Output the [x, y] coordinate of the center of the cell containing the given text.  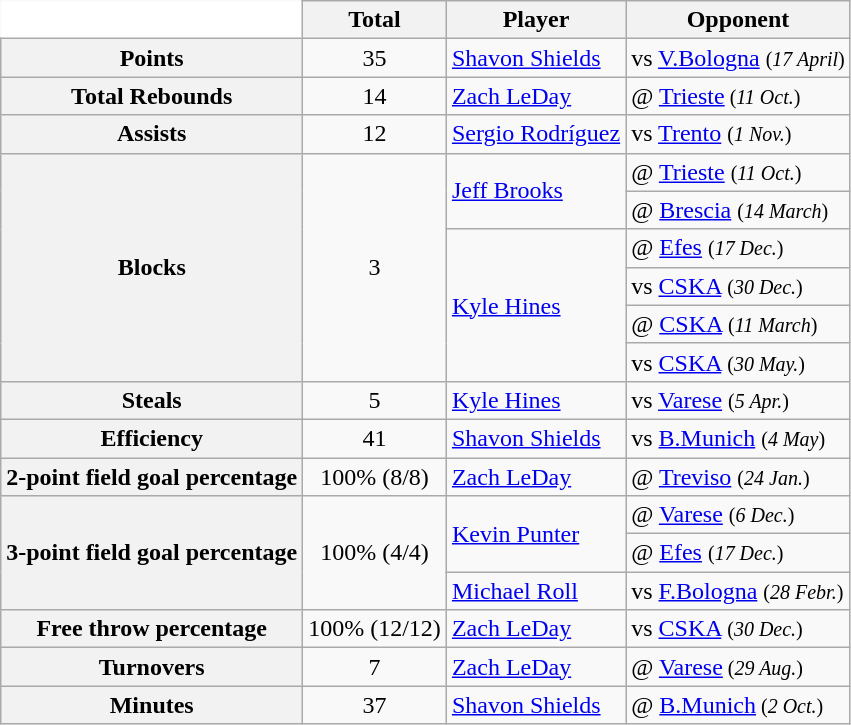
37 [375, 705]
@ Varese (6 Dec.) [738, 515]
Jeff Brooks [536, 191]
@ Treviso (24 Jan.) [738, 477]
Free throw percentage [152, 629]
Steals [152, 400]
Total Rebounds [152, 96]
@ Varese (29 Aug.) [738, 667]
5 [375, 400]
@ Brescia (14 March) [738, 210]
100% (8/8) [375, 477]
vs CSKA (30 May.) [738, 362]
vs V.Bologna (17 April) [738, 58]
2-point field goal percentage [152, 477]
Efficiency [152, 438]
Michael Roll [536, 591]
Turnovers [152, 667]
vs Varese (5 Apr.) [738, 400]
vs B.Munich (4 May) [738, 438]
Blocks [152, 267]
7 [375, 667]
Sergio Rodríguez [536, 134]
3 [375, 267]
@ CSKA (11 March) [738, 324]
Kevin Punter [536, 534]
12 [375, 134]
3-point field goal percentage [152, 553]
Total [375, 20]
35 [375, 58]
41 [375, 438]
100% (4/4) [375, 553]
Points [152, 58]
Player [536, 20]
Opponent [738, 20]
vs Trento (1 Nov.) [738, 134]
Minutes [152, 705]
Assists [152, 134]
vs F.Bologna (28 Febr.) [738, 591]
14 [375, 96]
100% (12/12) [375, 629]
@ B.Munich (2 Oct.) [738, 705]
